Scan for the cell matching the given text and deliver its [X, Y] coordinate at center. 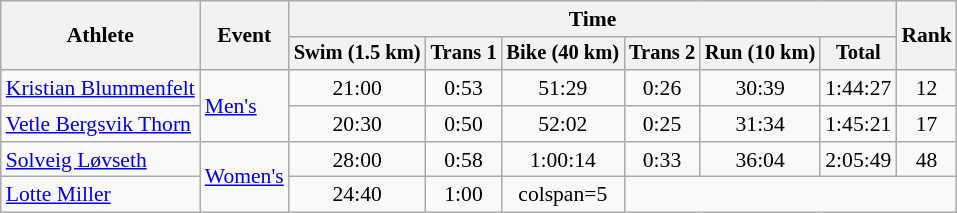
20:30 [358, 124]
Run (10 km) [760, 54]
Bike (40 km) [564, 54]
28:00 [358, 160]
Lotte Miller [100, 195]
12 [926, 88]
0:58 [464, 160]
17 [926, 124]
colspan=5 [564, 195]
0:33 [662, 160]
Trans 1 [464, 54]
0:50 [464, 124]
Event [244, 36]
Swim (1.5 km) [358, 54]
Athlete [100, 36]
Rank [926, 36]
2:05:49 [858, 160]
Total [858, 54]
1:44:27 [858, 88]
Time [593, 19]
Vetle Bergsvik Thorn [100, 124]
51:29 [564, 88]
Women's [244, 178]
52:02 [564, 124]
48 [926, 160]
Solveig Løvseth [100, 160]
Kristian Blummenfelt [100, 88]
21:00 [358, 88]
30:39 [760, 88]
Men's [244, 106]
1:45:21 [858, 124]
36:04 [760, 160]
31:34 [760, 124]
1:00:14 [564, 160]
0:26 [662, 88]
1:00 [464, 195]
Trans 2 [662, 54]
24:40 [358, 195]
0:53 [464, 88]
0:25 [662, 124]
